Return (X, Y) of the center of cell containing provided text 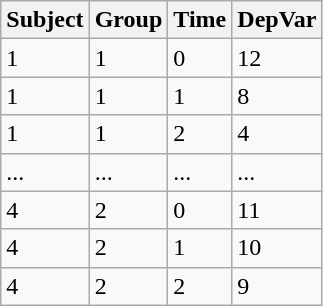
9 (277, 286)
Group (128, 20)
Subject (45, 20)
11 (277, 210)
DepVar (277, 20)
Time (200, 20)
8 (277, 96)
12 (277, 58)
10 (277, 248)
